Locate the cell with the specified text and output its (x, y) center coordinate. 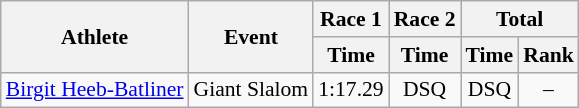
Race 1 (350, 19)
Athlete (95, 36)
Race 2 (425, 19)
Rank (548, 55)
Event (252, 36)
Giant Slalom (252, 90)
– (548, 90)
Total (520, 19)
1:17.29 (350, 90)
Birgit Heeb-Batliner (95, 90)
